Output the (X, Y) coordinate of the center of the cell containing the given text.  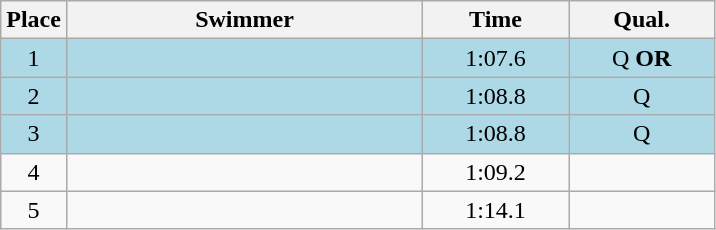
1:14.1 (496, 210)
4 (34, 172)
1:07.6 (496, 58)
Qual. (642, 20)
1:09.2 (496, 172)
3 (34, 134)
Place (34, 20)
1 (34, 58)
Q OR (642, 58)
5 (34, 210)
2 (34, 96)
Swimmer (244, 20)
Time (496, 20)
